Return (x, y) of the center of cell containing provided text 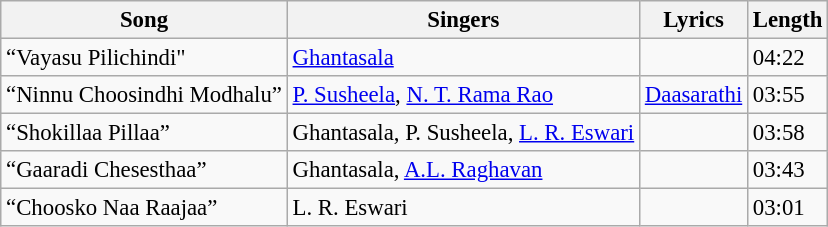
“Gaaradi Chesesthaa” (144, 170)
Daasarathi (694, 95)
03:43 (788, 170)
“Choosko Naa Raajaa” (144, 208)
“Shokillaa Pillaa” (144, 133)
Ghantasala, P. Susheela, L. R. Eswari (463, 133)
“Vayasu Pilichindi" (144, 58)
03:58 (788, 133)
Ghantasala, A.L. Raghavan (463, 170)
P. Susheela, N. T. Rama Rao (463, 95)
04:22 (788, 58)
Ghantasala (463, 58)
Singers (463, 20)
L. R. Eswari (463, 208)
Song (144, 20)
03:55 (788, 95)
Lyrics (694, 20)
Length (788, 20)
“Ninnu Choosindhi Modhalu” (144, 95)
03:01 (788, 208)
